Return the [x, y] coordinate for the center point of the cell that contains the specified text.  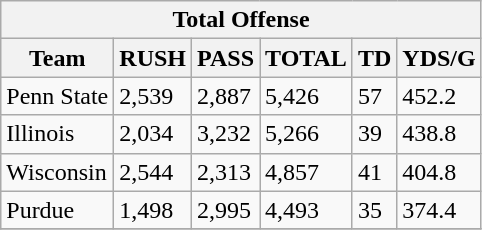
452.2 [439, 96]
1,498 [153, 210]
YDS/G [439, 58]
PASS [226, 58]
2,887 [226, 96]
5,426 [306, 96]
5,266 [306, 134]
RUSH [153, 58]
41 [374, 172]
2,995 [226, 210]
57 [374, 96]
2,313 [226, 172]
Purdue [58, 210]
TOTAL [306, 58]
2,544 [153, 172]
Penn State [58, 96]
4,493 [306, 210]
Total Offense [241, 20]
Team [58, 58]
374.4 [439, 210]
3,232 [226, 134]
2,034 [153, 134]
4,857 [306, 172]
2,539 [153, 96]
39 [374, 134]
TD [374, 58]
Wisconsin [58, 172]
404.8 [439, 172]
35 [374, 210]
Illinois [58, 134]
438.8 [439, 134]
